Identify which cell holds the provided text, then report its [X, Y] central coordinate. 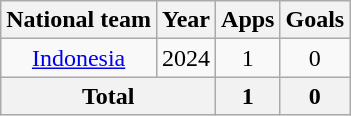
Indonesia [79, 58]
Year [186, 20]
Goals [315, 20]
2024 [186, 58]
Apps [248, 20]
National team [79, 20]
Total [108, 96]
